Locate the cell with the specified text and output its (x, y) center coordinate. 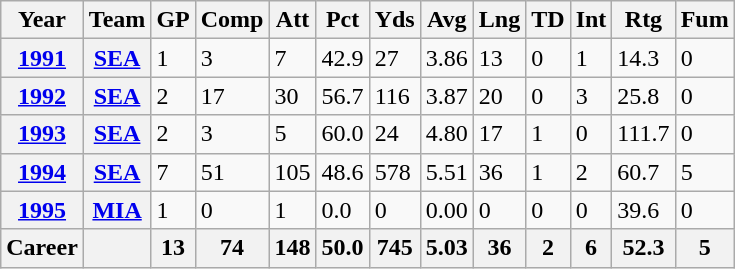
1992 (42, 96)
14.3 (644, 58)
27 (394, 58)
Fum (704, 20)
578 (394, 172)
Career (42, 248)
1991 (42, 58)
MIA (117, 210)
3.86 (446, 58)
5.51 (446, 172)
Year (42, 20)
24 (394, 134)
1995 (42, 210)
3.87 (446, 96)
Pct (342, 20)
74 (232, 248)
Int (591, 20)
1994 (42, 172)
51 (232, 172)
Yds (394, 20)
60.0 (342, 134)
Lng (499, 20)
39.6 (644, 210)
42.9 (342, 58)
111.7 (644, 134)
Team (117, 20)
56.7 (342, 96)
0.0 (342, 210)
52.3 (644, 248)
48.6 (342, 172)
TD (548, 20)
745 (394, 248)
Att (292, 20)
GP (173, 20)
116 (394, 96)
Comp (232, 20)
0.00 (446, 210)
148 (292, 248)
5.03 (446, 248)
60.7 (644, 172)
30 (292, 96)
6 (591, 248)
105 (292, 172)
1993 (42, 134)
Avg (446, 20)
Rtg (644, 20)
25.8 (644, 96)
50.0 (342, 248)
20 (499, 96)
4.80 (446, 134)
